Capture the cell that displays the provided text and extract its [x, y] central coordinate. 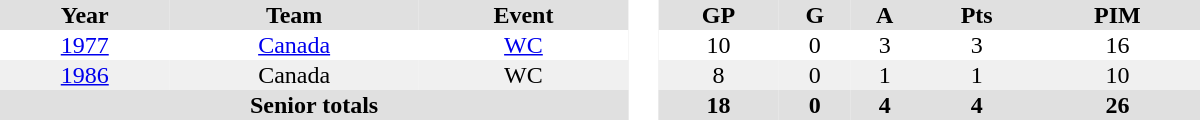
Year [85, 15]
26 [1118, 105]
PIM [1118, 15]
8 [718, 75]
16 [1118, 45]
1977 [85, 45]
Event [524, 15]
1986 [85, 75]
Pts [976, 15]
G [815, 15]
GP [718, 15]
Team [294, 15]
Senior totals [314, 105]
A [885, 15]
18 [718, 105]
